Provide the (X, Y) coordinate of the cell's center where the given text is located.  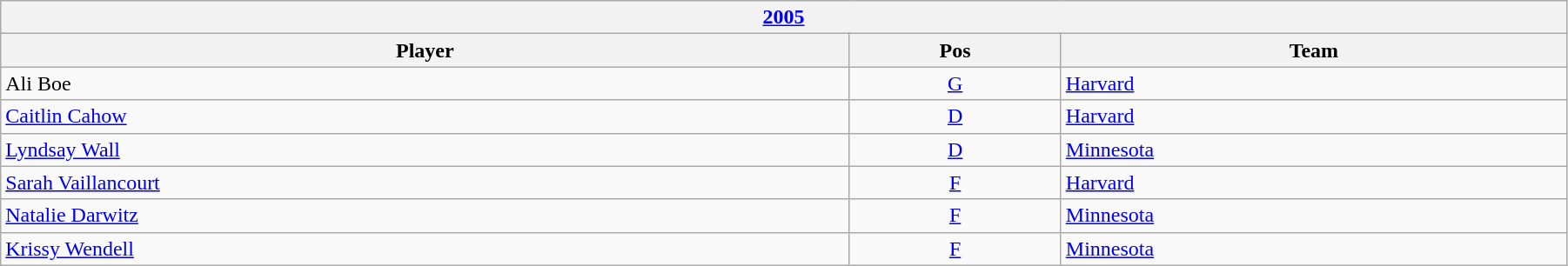
Team (1314, 50)
Ali Boe (425, 83)
G (955, 83)
Lyndsay Wall (425, 150)
Sarah Vaillancourt (425, 183)
2005 (784, 17)
Caitlin Cahow (425, 116)
Player (425, 50)
Krissy Wendell (425, 249)
Natalie Darwitz (425, 216)
Pos (955, 50)
